Identify which cell holds the provided text, then report its (x, y) central coordinate. 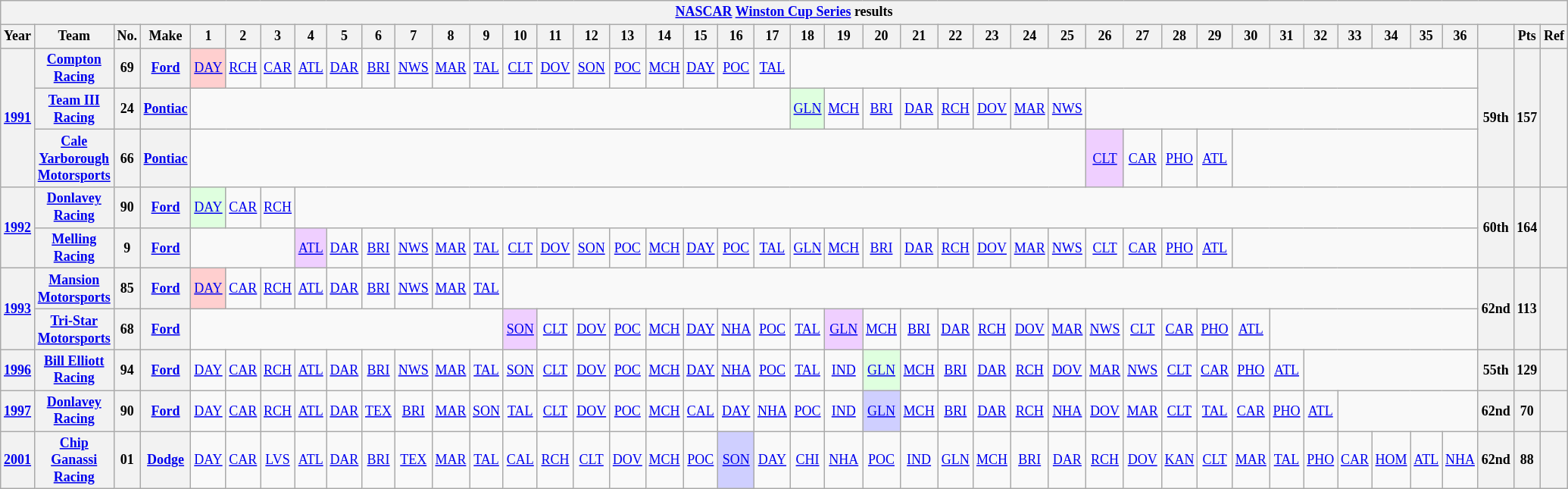
14 (664, 36)
60th (1495, 227)
32 (1321, 36)
164 (1527, 227)
22 (956, 36)
12 (592, 36)
NASCAR Winston Cup Series results (785, 12)
21 (919, 36)
1996 (18, 370)
Bill Elliott Racing (74, 370)
Chip Ganassi Racing (74, 460)
3 (278, 36)
1991 (18, 118)
Team III Racing (74, 109)
Tri-Star Motorsports (74, 330)
Pts (1527, 36)
1997 (18, 411)
19 (844, 36)
2 (243, 36)
70 (1527, 411)
2001 (18, 460)
5 (344, 36)
17 (773, 36)
68 (127, 330)
Ref (1554, 36)
85 (127, 289)
69 (127, 68)
Cale Yarborough Motorsports (74, 158)
36 (1460, 36)
66 (127, 158)
23 (992, 36)
CHI (807, 460)
11 (555, 36)
18 (807, 36)
33 (1355, 36)
1 (208, 36)
KAN (1179, 460)
55th (1495, 370)
4 (311, 36)
35 (1426, 36)
31 (1286, 36)
157 (1527, 118)
30 (1251, 36)
Make (165, 36)
28 (1179, 36)
01 (127, 460)
129 (1527, 370)
27 (1142, 36)
1992 (18, 227)
20 (882, 36)
1993 (18, 309)
Dodge (165, 460)
25 (1067, 36)
8 (451, 36)
26 (1105, 36)
Mansion Motorsports (74, 289)
94 (127, 370)
No. (127, 36)
LVS (278, 460)
113 (1527, 309)
Team (74, 36)
34 (1391, 36)
Year (18, 36)
16 (736, 36)
88 (1527, 460)
Compton Racing (74, 68)
HOM (1391, 460)
10 (520, 36)
59th (1495, 118)
13 (627, 36)
15 (701, 36)
29 (1215, 36)
7 (414, 36)
6 (379, 36)
Melling Racing (74, 248)
